Output the [X, Y] coordinate of the center of the cell containing the given text.  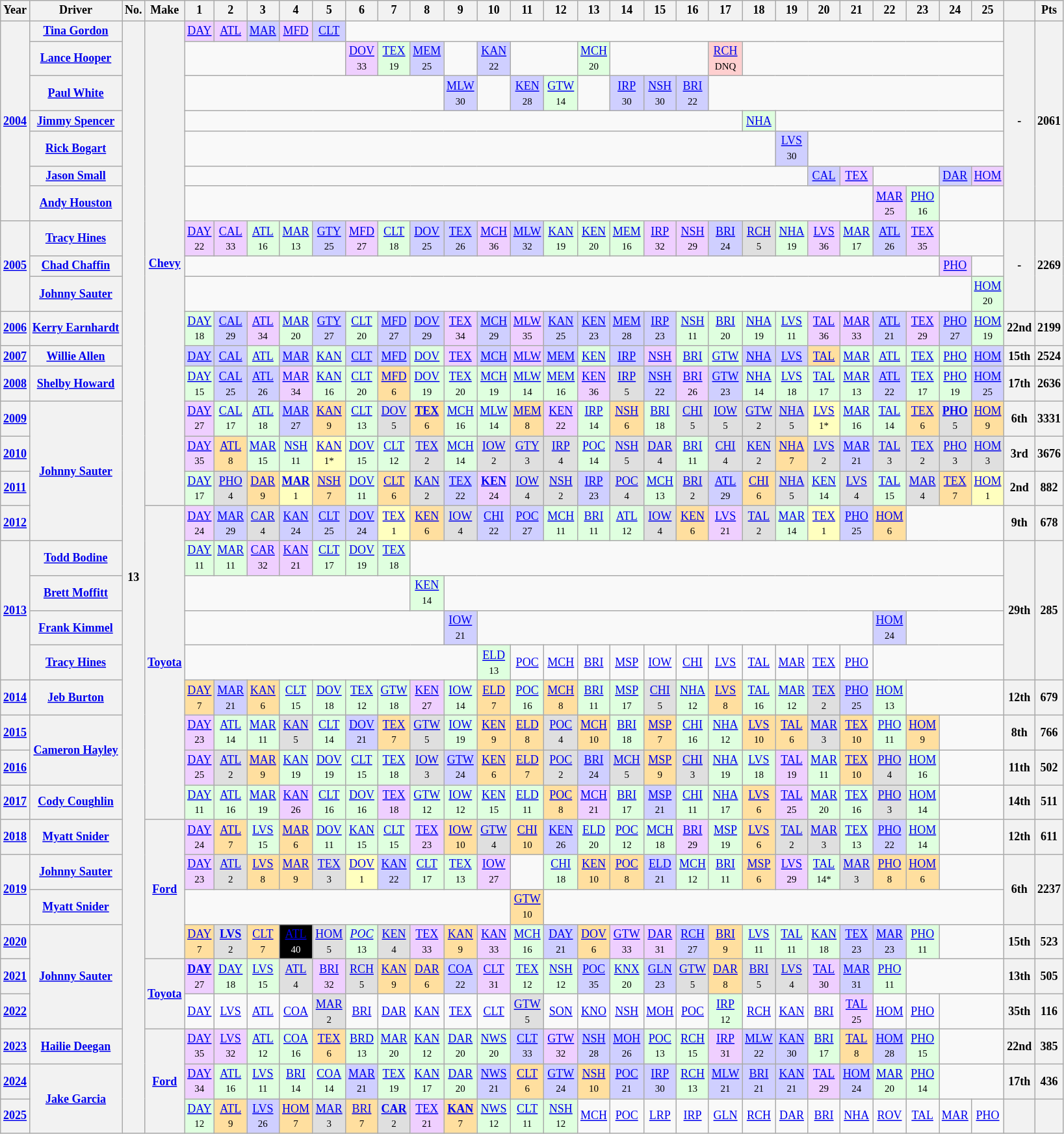
17 [725, 10]
HOM25 [988, 383]
436 [1049, 1081]
PHO19 [955, 383]
TEX16 [857, 803]
CLT7 [263, 942]
TAL36 [824, 329]
MEM25 [427, 58]
116 [1049, 1012]
MLW35 [527, 329]
DOV21 [362, 732]
TAL8 [857, 1046]
MLW32 [527, 238]
2017 [16, 803]
MCH19 [494, 383]
2nd [1019, 488]
14 [627, 10]
IRP32 [660, 238]
COA14 [329, 1081]
GTY27 [329, 329]
TAL11 [792, 942]
MSP7 [660, 732]
12 [561, 10]
KAN12 [427, 1046]
TEX21 [427, 1116]
511 [1049, 803]
611 [1049, 837]
HOM3 [988, 454]
DOV29 [427, 329]
NHA7 [792, 454]
PHO15 [923, 1046]
MAR17 [857, 238]
ELD11 [527, 803]
MAR2 [329, 1012]
Chevy [165, 263]
502 [1049, 767]
GTW18 [394, 698]
2021 [16, 977]
LVS36 [824, 238]
RCH13 [693, 1081]
TAL30 [824, 977]
2024 [16, 1081]
MLW30 [460, 94]
DAR31 [660, 942]
BRI7 [362, 1116]
DAR8 [725, 977]
KAN17 [427, 1081]
COA22 [460, 977]
LVS21 [725, 523]
MCH20 [594, 58]
678 [1049, 523]
KAN6 [263, 698]
5 [329, 10]
ATL14 [231, 732]
ATL29 [725, 488]
Todd Bodine [75, 558]
IOW21 [460, 628]
CHI22 [494, 523]
Driver [75, 10]
ATL9 [231, 1116]
9 [460, 10]
KEN26 [561, 837]
BRI9 [725, 942]
IOW2 [494, 454]
GTY25 [329, 238]
IRP14 [594, 419]
2011 [16, 488]
11th [1019, 767]
Rick Bogart [75, 149]
TAL3 [889, 454]
CHI [693, 663]
GTW23 [725, 383]
TAL17 [824, 383]
KAN25 [561, 329]
CHI10 [527, 837]
GLN23 [660, 977]
2006 [16, 329]
MSP6 [759, 872]
IRP5 [627, 383]
PHO27 [955, 329]
DOV5 [394, 419]
2019 [16, 889]
2636 [1049, 383]
HOM5 [329, 942]
IRP12 [725, 1012]
POC21 [627, 1081]
MAR29 [231, 523]
PHO5 [955, 419]
POC27 [527, 523]
MEM [561, 356]
882 [1049, 488]
TAL14* [824, 872]
1 [200, 10]
DOV16 [362, 803]
IRP31 [725, 1046]
HOM20 [988, 294]
IOW27 [494, 872]
IOW3 [427, 767]
2009 [16, 419]
2061 [1049, 121]
285 [1049, 611]
LVS26 [263, 1116]
KNO [594, 1012]
15 [660, 10]
NHA17 [725, 803]
CHI16 [693, 732]
MAR31 [857, 977]
2524 [1049, 356]
TAL19 [792, 767]
MCH29 [494, 329]
IOW14 [460, 698]
CAL29 [231, 329]
11 [527, 10]
DAR9 [263, 488]
2 [231, 10]
GTW12 [427, 803]
3331 [1049, 419]
MCH18 [660, 837]
MAR23 [889, 942]
21 [857, 10]
CHI18 [561, 872]
ATL22 [889, 383]
NSH28 [594, 1046]
TEX34 [460, 329]
MCH11 [561, 523]
TEX35 [923, 238]
4 [296, 10]
2012 [16, 523]
Andy Houston [75, 203]
8th [1019, 732]
RCH15 [693, 1046]
HOM1 [988, 488]
HOM13 [889, 698]
Year [16, 10]
NSH29 [693, 238]
Frank Kimmel [75, 628]
KAN5 [296, 732]
2010 [16, 454]
MOH26 [627, 1046]
ROV [889, 1116]
SON [561, 1012]
GTW33 [627, 942]
DOV25 [427, 238]
NWS12 [494, 1116]
CLT33 [527, 1046]
COA16 [296, 1046]
KEN36 [594, 383]
DAY15 [200, 383]
ATL40 [296, 942]
CAL33 [231, 238]
Chad Chaffin [75, 266]
3676 [1049, 454]
MCH5 [627, 767]
10 [494, 10]
KEN28 [527, 94]
KAN33 [494, 942]
NSH5 [627, 454]
GLN [725, 1116]
MCH12 [693, 872]
NWS20 [494, 1046]
KEN [594, 356]
2022 [16, 1012]
POC35 [594, 977]
2013 [16, 611]
2023 [16, 1046]
CLT14 [329, 732]
KAN15 [362, 837]
MAR15 [263, 454]
CHI4 [725, 454]
KAN18 [824, 942]
MCH13 [660, 488]
Jason Small [75, 175]
TEX3 [329, 872]
NSH10 [594, 1081]
MCH8 [561, 698]
HOM28 [889, 1046]
ATL7 [231, 837]
KEN10 [594, 872]
ELD8 [527, 732]
HOM19 [988, 329]
BRI20 [725, 329]
KEN20 [594, 238]
GTY3 [527, 454]
ATL18 [263, 419]
DAY25 [200, 767]
BRI14 [296, 1081]
CLT16 [329, 803]
GTW10 [527, 907]
2020 [16, 942]
POC2 [561, 767]
ATL4 [296, 977]
MEM28 [627, 329]
BRI32 [329, 977]
NHA14 [759, 383]
TEX29 [923, 329]
Shelby Howard [75, 383]
BRI21 [759, 1081]
KAN2 [427, 488]
Jimmy Spencer [75, 121]
MCH21 [594, 803]
POC16 [527, 698]
Pts [1049, 10]
PHO14 [923, 1081]
POC14 [594, 454]
MCH14 [460, 454]
ATL34 [263, 329]
14th [1019, 803]
2014 [16, 698]
KAN1* [329, 454]
505 [1049, 977]
20 [824, 10]
DAY21 [561, 942]
GTW4 [494, 837]
2008 [16, 383]
7 [394, 10]
Cody Coughlin [75, 803]
24 [955, 10]
MAR12 [792, 698]
DOV33 [362, 58]
MEM8 [527, 419]
NSH2 [561, 488]
HOM7 [296, 1116]
POC12 [627, 837]
23 [923, 10]
COA [296, 1012]
MSP21 [660, 803]
LVS1* [824, 419]
2015 [16, 732]
KAN7 [460, 1116]
BRD13 [362, 1046]
MAR6 [296, 837]
523 [1049, 942]
No. [134, 10]
IOW [660, 663]
ELD20 [594, 837]
MAR19 [263, 803]
BRI22 [693, 94]
KEN22 [561, 419]
2199 [1049, 329]
Paul White [75, 94]
MSP9 [660, 767]
DAY17 [200, 488]
Tina Gordon [75, 31]
LVS10 [759, 732]
2025 [16, 1116]
MAR33 [857, 329]
HOM16 [923, 767]
KAN26 [296, 803]
DOV1 [362, 872]
BRI5 [759, 977]
MLW21 [725, 1081]
35th [1019, 1012]
DOV15 [362, 454]
TEX17 [923, 383]
Kerry Earnhardt [75, 329]
TAL6 [792, 732]
TEX33 [427, 942]
DOV24 [362, 523]
25 [988, 10]
TEX22 [460, 488]
MCH36 [494, 238]
CAR4 [263, 523]
DOV18 [329, 698]
16 [693, 10]
KAN30 [792, 1046]
NSH7 [329, 488]
CLT13 [362, 419]
679 [1049, 698]
MFD6 [394, 383]
DAY12 [200, 1116]
DAR6 [427, 977]
NSH22 [660, 383]
Jeb Burton [75, 698]
PHO16 [923, 203]
ATL8 [231, 454]
2005 [16, 266]
RCH27 [693, 942]
DAR4 [660, 454]
KEN9 [494, 732]
NSH6 [627, 419]
2007 [16, 356]
Make [165, 10]
LVS30 [792, 149]
NWS21 [494, 1081]
Jake Garcia [75, 1098]
MCH10 [594, 732]
13th [1019, 977]
IOW10 [460, 837]
766 [1049, 732]
ELD21 [660, 872]
IOW19 [460, 732]
DAY34 [200, 1081]
CLT18 [394, 238]
TAL14 [889, 419]
CHI3 [693, 767]
KEN15 [494, 803]
CAR32 [263, 558]
CHI6 [759, 488]
3 [263, 10]
MSP19 [725, 837]
9th [1019, 523]
2018 [16, 837]
GTW14 [561, 94]
MLW22 [759, 1046]
KEN24 [494, 488]
GTW32 [561, 1046]
Willie Allen [75, 356]
3rd [1019, 454]
18 [759, 10]
19 [792, 10]
DOV6 [594, 942]
MSP17 [627, 698]
8 [427, 10]
ELD13 [494, 663]
BRI29 [693, 837]
TAL15 [889, 488]
CHI11 [693, 803]
2237 [1049, 889]
29th [1019, 611]
2004 [16, 121]
GTW2 [759, 419]
IRP4 [561, 454]
MAR1 [296, 488]
Lance Hooper [75, 58]
385 [1049, 1046]
CLT12 [394, 454]
CAL25 [231, 383]
2016 [16, 767]
MAR25 [889, 203]
MAR14 [792, 523]
KEN23 [594, 329]
TEX20 [460, 383]
PHO8 [889, 872]
GTW [725, 356]
CLT11 [527, 1116]
TEX26 [460, 238]
NSH30 [660, 94]
KEN27 [427, 698]
PHO22 [889, 837]
DAY22 [200, 238]
LVS32 [231, 1046]
MAR34 [296, 383]
MAR4 [923, 488]
TAL16 [759, 698]
KAN24 [296, 523]
KAN16 [329, 383]
MAR27 [296, 419]
DOV [427, 356]
CAR2 [394, 1116]
MOH [660, 1012]
6 [362, 10]
CLT31 [494, 977]
KEN4 [394, 942]
MLW [527, 356]
IOW5 [725, 419]
RCHDNQ [725, 58]
KNX20 [627, 977]
MAR16 [857, 419]
Hailie Deegan [75, 1046]
CLT25 [329, 523]
Brett Moffitt [75, 593]
BRI26 [693, 383]
BRI2 [693, 488]
CAL17 [231, 419]
KEN2 [759, 454]
LVS29 [792, 872]
IOW12 [460, 803]
TAL29 [824, 1081]
22 [889, 10]
2269 [1049, 266]
MSP [627, 663]
Cameron Hayley [75, 750]
LRP [660, 1116]
ATL21 [889, 329]
